From the cell containing the given text, extract its center point as [X, Y] coordinate. 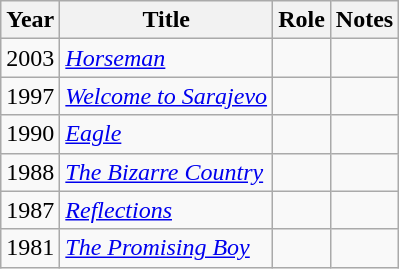
1988 [30, 172]
Role [302, 20]
The Promising Boy [166, 248]
Horseman [166, 58]
The Bizarre Country [166, 172]
1987 [30, 210]
1990 [30, 134]
2003 [30, 58]
Welcome to Sarajevo [166, 96]
1981 [30, 248]
Notes [364, 20]
1997 [30, 96]
Reflections [166, 210]
Eagle [166, 134]
Title [166, 20]
Year [30, 20]
